Find where the given text appears and provide that cell's center as (x, y) coordinate. 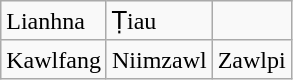
Kawlfang (54, 59)
Niimzawl (159, 59)
Ṭiau (159, 21)
Lianhna (54, 21)
Zawlpi (252, 59)
